Detect which cell encompasses the target text, then output its (x, y) center coordinate. 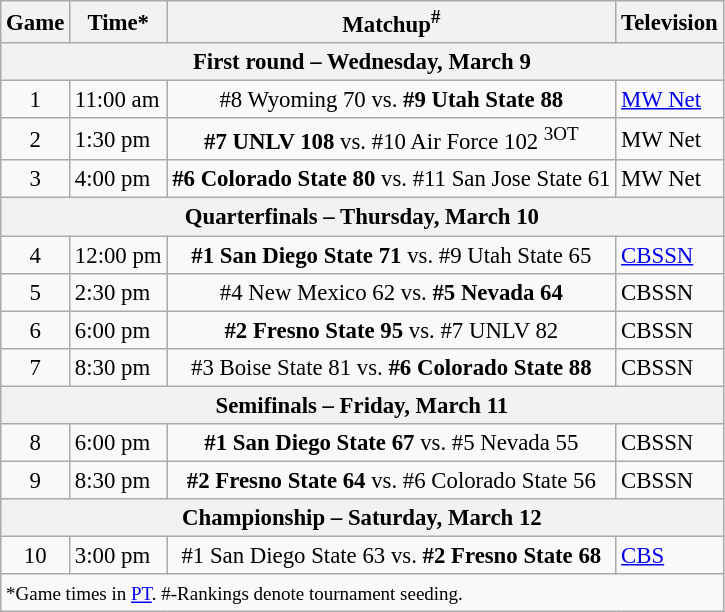
1:30 pm (118, 139)
4:00 pm (118, 179)
1 (36, 100)
#6 Colorado State 80 vs. #11 San Jose State 61 (392, 179)
2 (36, 139)
#2 Fresno State 64 vs. #6 Colorado State 56 (392, 480)
6 (36, 330)
3 (36, 179)
12:00 pm (118, 255)
10 (36, 555)
11:00 am (118, 100)
#4 New Mexico 62 vs. #5 Nevada 64 (392, 292)
Television (670, 22)
*Game times in PT. #-Rankings denote tournament seeding. (362, 593)
#8 Wyoming 70 vs. #9 Utah State 88 (392, 100)
9 (36, 480)
Matchup# (392, 22)
Semifinals – Friday, March 11 (362, 405)
4 (36, 255)
3:00 pm (118, 555)
CBS (670, 555)
First round – Wednesday, March 9 (362, 62)
Game (36, 22)
#7 UNLV 108 vs. #10 Air Force 102 3OT (392, 139)
#1 San Diego State 63 vs. #2 Fresno State 68 (392, 555)
5 (36, 292)
Quarterfinals – Thursday, March 10 (362, 217)
#1 San Diego State 67 vs. #5 Nevada 55 (392, 443)
8 (36, 443)
#2 Fresno State 95 vs. #7 UNLV 82 (392, 330)
7 (36, 367)
Championship – Saturday, March 12 (362, 518)
#1 San Diego State 71 vs. #9 Utah State 65 (392, 255)
Time* (118, 22)
#3 Boise State 81 vs. #6 Colorado State 88 (392, 367)
2:30 pm (118, 292)
